Pinpoint the cell where the given text exists, returning its (x, y) midpoint coordinate. 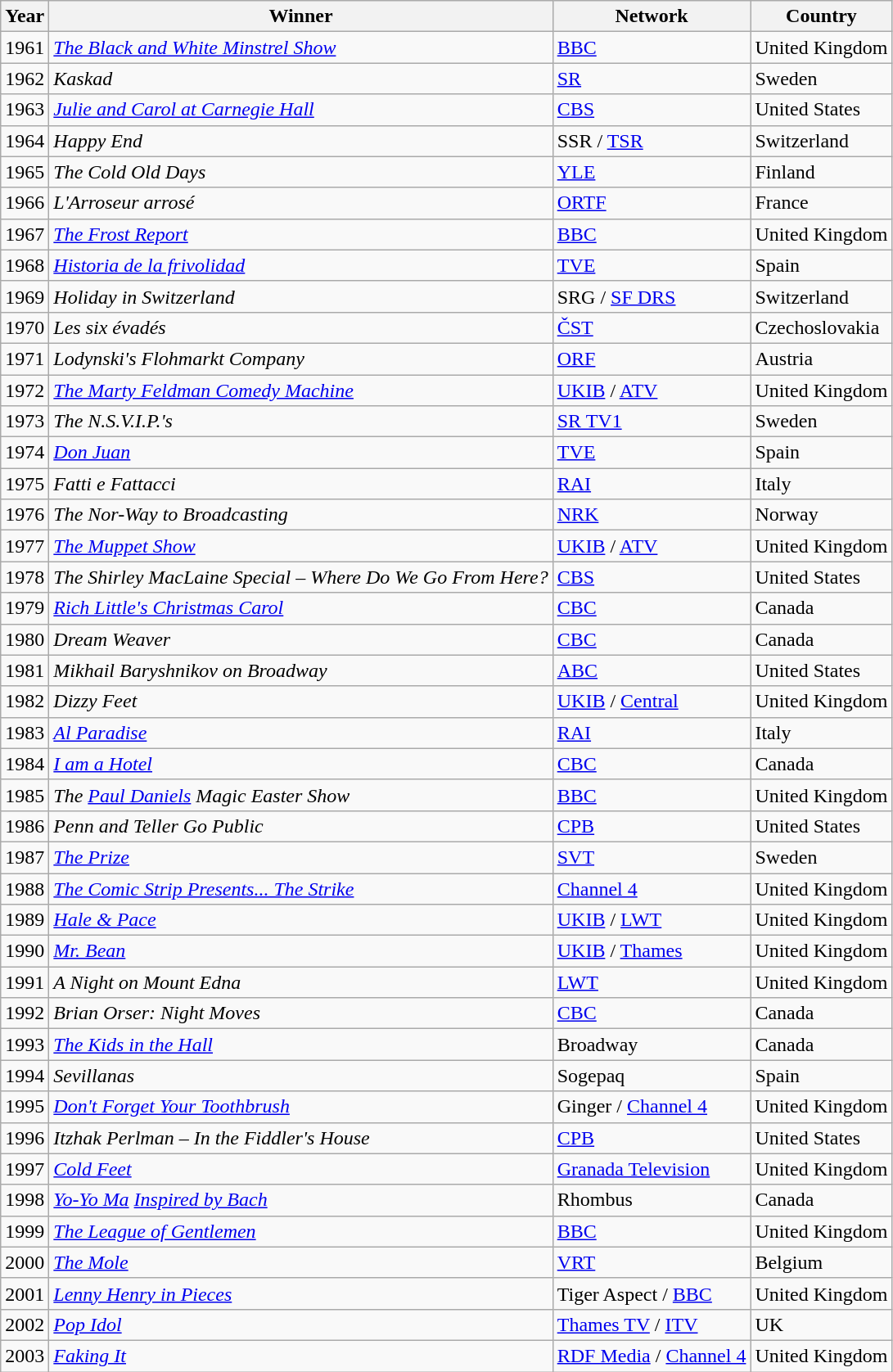
Sogepaq (652, 1076)
Don't Forget Your Toothbrush (301, 1107)
1978 (25, 577)
The League of Gentlemen (301, 1231)
Ginger / Channel 4 (652, 1107)
Kaskad (301, 79)
1990 (25, 951)
1975 (25, 484)
Itzhak Perlman – In the Fiddler's House (301, 1138)
Dream Weaver (301, 639)
Year (25, 16)
Rich Little's Christmas Carol (301, 608)
Belgium (822, 1262)
Les six évadés (301, 327)
The Prize (301, 857)
1968 (25, 265)
1985 (25, 795)
Hale & Pace (301, 920)
The Mole (301, 1262)
1982 (25, 702)
Historia de la frivolidad (301, 265)
Winner (301, 16)
VRT (652, 1262)
1995 (25, 1107)
1983 (25, 733)
1988 (25, 888)
SVT (652, 857)
1966 (25, 203)
1961 (25, 47)
2000 (25, 1262)
The Comic Strip Presents... The Strike (301, 888)
1976 (25, 515)
Mikhail Baryshnikov on Broadway (301, 670)
NRK (652, 515)
The N.S.V.I.P.'s (301, 422)
The Cold Old Days (301, 172)
The Paul Daniels Magic Easter Show (301, 795)
Rhombus (652, 1200)
1971 (25, 359)
2001 (25, 1293)
ČST (652, 327)
Thames TV / ITV (652, 1325)
1980 (25, 639)
Yo-Yo Ma Inspired by Bach (301, 1200)
Penn and Teller Go Public (301, 826)
RDF Media / Channel 4 (652, 1356)
1998 (25, 1200)
1970 (25, 327)
Czechoslovakia (822, 327)
ABC (652, 670)
1963 (25, 110)
Norway (822, 515)
1981 (25, 670)
1996 (25, 1138)
1989 (25, 920)
Network (652, 16)
1999 (25, 1231)
1984 (25, 764)
UKIB / Thames (652, 951)
1967 (25, 234)
Fatti e Fattacci (301, 484)
Tiger Aspect / BBC (652, 1293)
Lodynski's Flohmarkt Company (301, 359)
1987 (25, 857)
1974 (25, 453)
LWT (652, 982)
SR TV1 (652, 422)
The Marty Feldman Comedy Machine (301, 390)
The Frost Report (301, 234)
2003 (25, 1356)
1977 (25, 546)
The Shirley MacLaine Special – Where Do We Go From Here? (301, 577)
Al Paradise (301, 733)
1993 (25, 1045)
Dizzy Feet (301, 702)
Julie and Carol at Carnegie Hall (301, 110)
L'Arroseur arrosé (301, 203)
YLE (652, 172)
The Black and White Minstrel Show (301, 47)
1972 (25, 390)
UKIB / LWT (652, 920)
UK (822, 1325)
Sevillanas (301, 1076)
SR (652, 79)
Lenny Henry in Pieces (301, 1293)
Austria (822, 359)
Brian Orser: Night Moves (301, 1013)
Finland (822, 172)
Granada Television (652, 1169)
1965 (25, 172)
1986 (25, 826)
A Night on Mount Edna (301, 982)
France (822, 203)
Don Juan (301, 453)
Broadway (652, 1045)
ORTF (652, 203)
The Nor-Way to Broadcasting (301, 515)
Cold Feet (301, 1169)
Country (822, 16)
2002 (25, 1325)
1994 (25, 1076)
1991 (25, 982)
Channel 4 (652, 888)
Faking It (301, 1356)
Pop Idol (301, 1325)
1997 (25, 1169)
Happy End (301, 141)
ORF (652, 359)
1969 (25, 296)
1973 (25, 422)
SRG / SF DRS (652, 296)
1992 (25, 1013)
1979 (25, 608)
SSR / TSR (652, 141)
1964 (25, 141)
The Muppet Show (301, 546)
I am a Hotel (301, 764)
1962 (25, 79)
The Kids in the Hall (301, 1045)
Mr. Bean (301, 951)
Holiday in Switzerland (301, 296)
UKIB / Central (652, 702)
